Find where the given text appears and provide that cell's center as (x, y) coordinate. 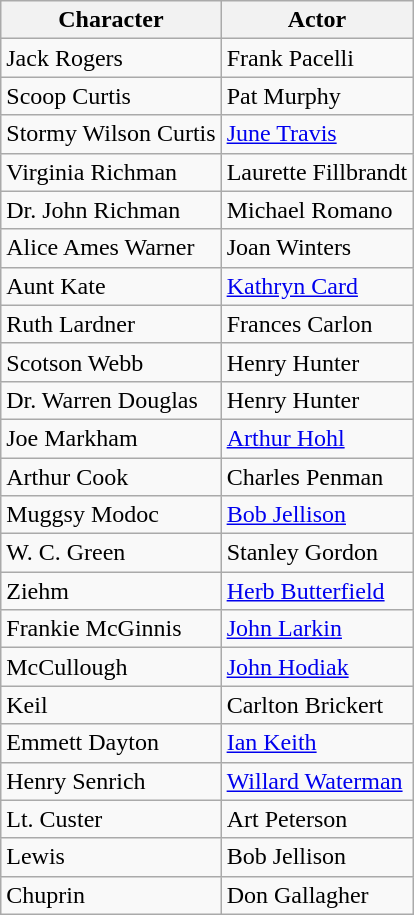
Art Peterson (317, 819)
Ian Keith (317, 743)
Henry Senrich (111, 781)
Actor (317, 20)
Chuprin (111, 895)
Frances Carlon (317, 324)
Dr. Warren Douglas (111, 400)
Scotson Webb (111, 362)
Michael Romano (317, 210)
Aunt Kate (111, 286)
Frank Pacelli (317, 58)
Dr. John Richman (111, 210)
Herb Butterfield (317, 591)
Carlton Brickert (317, 705)
Character (111, 20)
Pat Murphy (317, 96)
Virginia Richman (111, 172)
Alice Ames Warner (111, 248)
Joan Winters (317, 248)
June Travis (317, 134)
Jack Rogers (111, 58)
Lt. Custer (111, 819)
Charles Penman (317, 477)
Emmett Dayton (111, 743)
Scoop Curtis (111, 96)
Ziehm (111, 591)
Arthur Cook (111, 477)
John Larkin (317, 629)
McCullough (111, 667)
Ruth Lardner (111, 324)
Kathryn Card (317, 286)
Don Gallagher (317, 895)
Willard Waterman (317, 781)
Stormy Wilson Curtis (111, 134)
John Hodiak (317, 667)
Joe Markham (111, 438)
W. C. Green (111, 553)
Arthur Hohl (317, 438)
Lewis (111, 857)
Keil (111, 705)
Laurette Fillbrandt (317, 172)
Muggsy Modoc (111, 515)
Frankie McGinnis (111, 629)
Stanley Gordon (317, 553)
